Detect which cell encompasses the target text, then output its (X, Y) center coordinate. 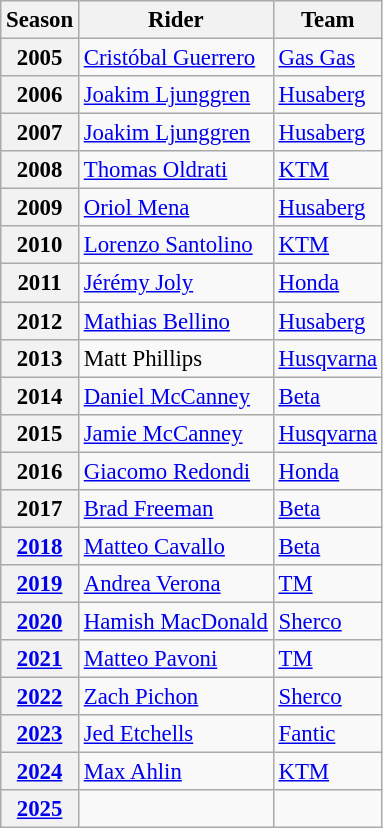
2014 (40, 396)
Thomas Oldrati (176, 170)
Lorenzo Santolino (176, 245)
2019 (40, 584)
Cristóbal Guerrero (176, 58)
2018 (40, 546)
Rider (176, 20)
Gas Gas (328, 58)
2013 (40, 358)
2007 (40, 133)
Jed Etchells (176, 734)
Hamish MacDonald (176, 621)
Fantic (328, 734)
Brad Freeman (176, 509)
Oriol Mena (176, 208)
Team (328, 20)
Matteo Pavoni (176, 659)
2024 (40, 772)
Max Ahlin (176, 772)
2009 (40, 208)
2010 (40, 245)
2020 (40, 621)
2006 (40, 95)
Matt Phillips (176, 358)
2015 (40, 433)
Matteo Cavallo (176, 546)
2021 (40, 659)
2008 (40, 170)
2011 (40, 283)
2005 (40, 58)
2025 (40, 809)
Daniel McCanney (176, 396)
Jérémy Joly (176, 283)
Season (40, 20)
2017 (40, 509)
2012 (40, 321)
2022 (40, 697)
2016 (40, 471)
Jamie McCanney (176, 433)
Zach Pichon (176, 697)
Andrea Verona (176, 584)
Giacomo Redondi (176, 471)
Mathias Bellino (176, 321)
2023 (40, 734)
